Extract the [X, Y] coordinate from the center of the cell holding the provided text.  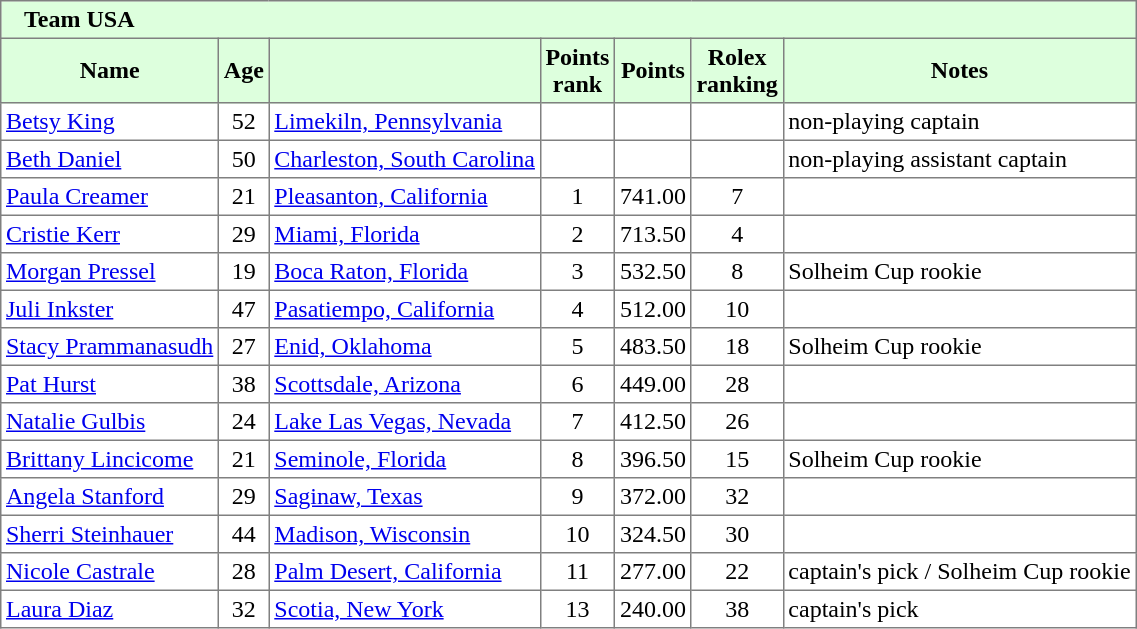
19 [244, 272]
Boca Raton, Florida [404, 272]
Scotia, New York [404, 609]
277.00 [653, 572]
30 [737, 534]
Palm Desert, California [404, 572]
Lake Las Vegas, Nevada [404, 422]
5 [578, 347]
Stacy Prammanasudh [110, 347]
26 [737, 422]
Name [110, 70]
324.50 [653, 534]
Pasatiempo, California [404, 309]
412.50 [653, 422]
Laura Diaz [110, 609]
44 [244, 534]
Miami, Florida [404, 234]
Sherri Steinhauer [110, 534]
9 [578, 497]
Paula Creamer [110, 197]
non-playing captain [960, 122]
Rolexranking [737, 70]
1 [578, 197]
3 [578, 272]
18 [737, 347]
Natalie Gulbis [110, 422]
Pat Hurst [110, 384]
Betsy King [110, 122]
47 [244, 309]
13 [578, 609]
Limekiln, Pennsylvania [404, 122]
52 [244, 122]
Charleston, South Carolina [404, 159]
532.50 [653, 272]
240.00 [653, 609]
741.00 [653, 197]
372.00 [653, 497]
Morgan Pressel [110, 272]
Cristie Kerr [110, 234]
Pleasanton, California [404, 197]
Team USA [568, 20]
Juli Inkster [110, 309]
396.50 [653, 459]
713.50 [653, 234]
27 [244, 347]
captain's pick / Solheim Cup rookie [960, 572]
Nicole Castrale [110, 572]
11 [578, 572]
Age [244, 70]
483.50 [653, 347]
Notes [960, 70]
non-playing assistant captain [960, 159]
Pointsrank [578, 70]
22 [737, 572]
512.00 [653, 309]
6 [578, 384]
Beth Daniel [110, 159]
Angela Stanford [110, 497]
Madison, Wisconsin [404, 534]
Saginaw, Texas [404, 497]
Seminole, Florida [404, 459]
captain's pick [960, 609]
Scottsdale, Arizona [404, 384]
2 [578, 234]
Brittany Lincicome [110, 459]
15 [737, 459]
Enid, Oklahoma [404, 347]
Points [653, 70]
449.00 [653, 384]
24 [244, 422]
50 [244, 159]
